Find where the given text appears and provide that cell's center as (x, y) coordinate. 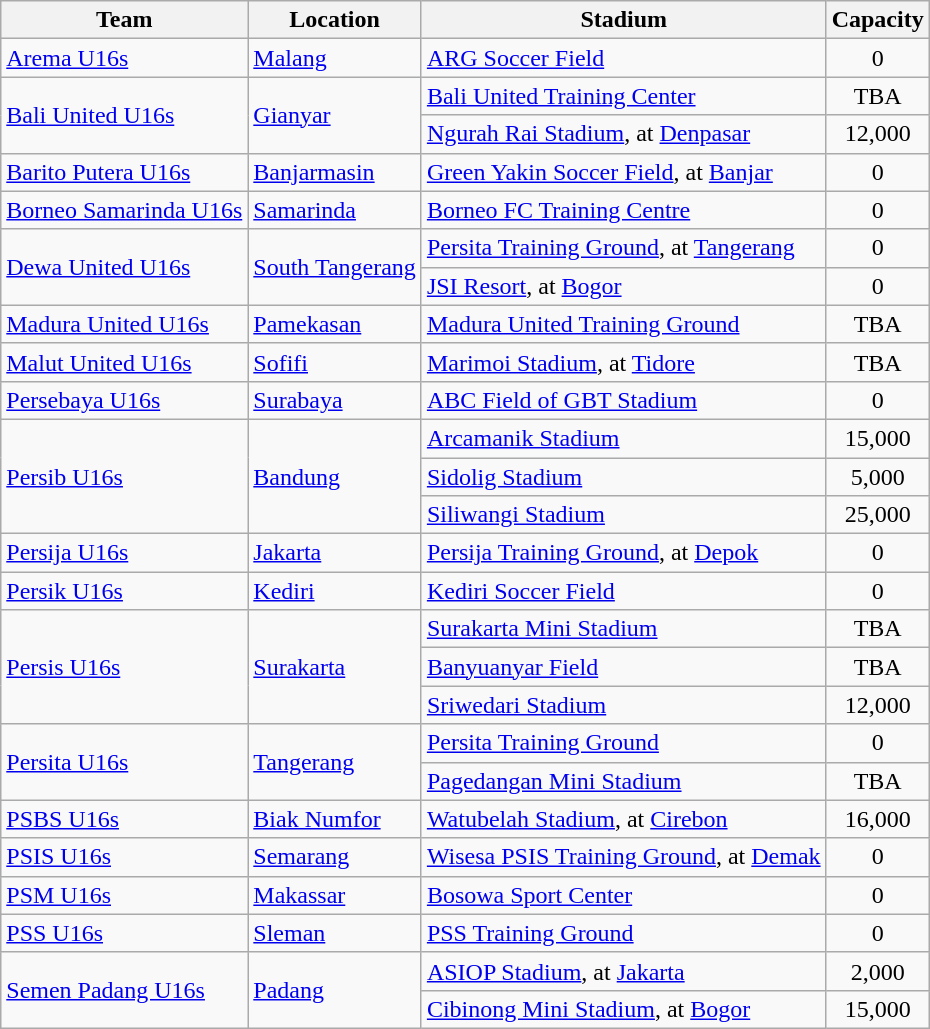
Dewa United U16s (124, 267)
Banyuanyar Field (624, 667)
Bosowa Sport Center (624, 895)
Malang (335, 58)
Barito Putera U16s (124, 172)
PSIS U16s (124, 857)
Wisesa PSIS Training Ground, at Demak (624, 857)
Biak Numfor (335, 819)
PSS U16s (124, 933)
Green Yakin Soccer Field, at Banjar (624, 172)
Arcamanik Stadium (624, 438)
Semarang (335, 857)
ARG Soccer Field (624, 58)
JSI Resort, at Bogor (624, 286)
Borneo FC Training Centre (624, 210)
Borneo Samarinda U16s (124, 210)
Kediri (335, 591)
Location (335, 20)
Madura United U16s (124, 324)
Madura United Training Ground (624, 324)
25,000 (878, 515)
Bali United Training Center (624, 96)
ASIOP Stadium, at Jakarta (624, 971)
Siliwangi Stadium (624, 515)
Malut United U16s (124, 362)
Persis U16s (124, 667)
Bali United U16s (124, 115)
Stadium (624, 20)
Sofifi (335, 362)
PSBS U16s (124, 819)
Semen Padang U16s (124, 990)
Pagedangan Mini Stadium (624, 781)
Persita Training Ground, at Tangerang (624, 248)
Persija U16s (124, 553)
Persija Training Ground, at Depok (624, 553)
Gianyar (335, 115)
Persebaya U16s (124, 400)
Capacity (878, 20)
Marimoi Stadium, at Tidore (624, 362)
South Tangerang (335, 267)
Banjarmasin (335, 172)
Sidolig Stadium (624, 477)
ABC Field of GBT Stadium (624, 400)
Persik U16s (124, 591)
Tangerang (335, 762)
16,000 (878, 819)
PSM U16s (124, 895)
Persita Training Ground (624, 743)
Ngurah Rai Stadium, at Denpasar (624, 134)
Jakarta (335, 553)
5,000 (878, 477)
Surabaya (335, 400)
Persita U16s (124, 762)
Pamekasan (335, 324)
2,000 (878, 971)
Kediri Soccer Field (624, 591)
Sriwedari Stadium (624, 705)
Persib U16s (124, 476)
Cibinong Mini Stadium, at Bogor (624, 1009)
Team (124, 20)
Bandung (335, 476)
Surakarta Mini Stadium (624, 629)
Samarinda (335, 210)
Padang (335, 990)
Surakarta (335, 667)
PSS Training Ground (624, 933)
Sleman (335, 933)
Makassar (335, 895)
Arema U16s (124, 58)
Watubelah Stadium, at Cirebon (624, 819)
